Pinpoint the cell where the given text exists, returning its [X, Y] midpoint coordinate. 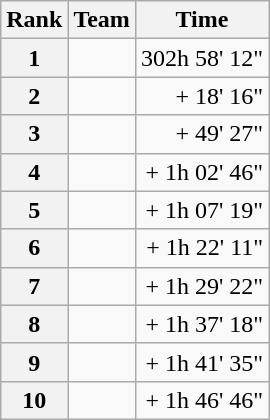
Team [102, 20]
+ 1h 46' 46" [202, 400]
2 [34, 96]
302h 58' 12" [202, 58]
+ 49' 27" [202, 134]
10 [34, 400]
+ 1h 07' 19" [202, 210]
+ 1h 02' 46" [202, 172]
6 [34, 248]
9 [34, 362]
+ 1h 41' 35" [202, 362]
+ 1h 29' 22" [202, 286]
+ 1h 37' 18" [202, 324]
Rank [34, 20]
4 [34, 172]
7 [34, 286]
3 [34, 134]
+ 18' 16" [202, 96]
+ 1h 22' 11" [202, 248]
Time [202, 20]
5 [34, 210]
1 [34, 58]
8 [34, 324]
